Pinpoint the cell where the given text exists, returning its [x, y] midpoint coordinate. 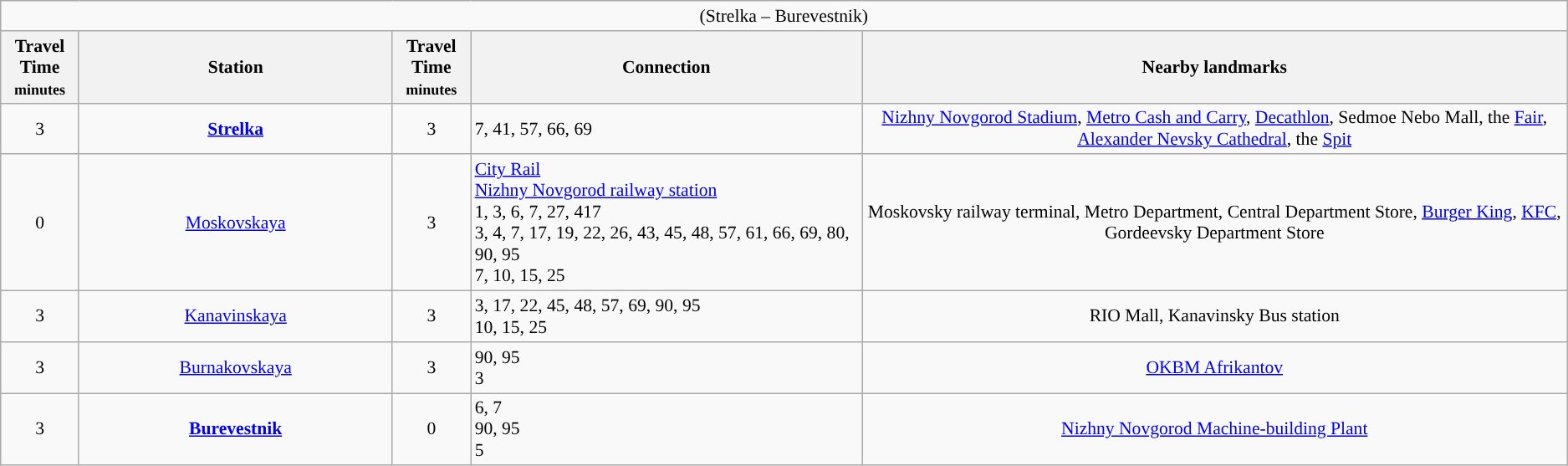
90, 95 3 [667, 368]
Connection [667, 67]
Moskovskaya [236, 223]
Nearby landmarks [1214, 67]
7, 41, 57, 66, 69 [667, 129]
Station [236, 67]
RIO Mall, Kanavinsky Bus station [1214, 316]
(Strelka – Burevestnik) [784, 16]
City Rail Nizhny Novgorod railway station 1, 3, 6, 7, 27, 417 3, 4, 7, 17, 19, 22, 26, 43, 45, 48, 57, 61, 66, 69, 80, 90, 95 7, 10, 15, 25 [667, 223]
OKBM Afrikantov [1214, 368]
Nizhny Novgorod Stadium, Metro Cash and Carry, Decathlon, Sedmoe Nebo Mall, the Fair, Alexander Nevsky Cathedral, the Spit [1214, 129]
Kanavinskaya [236, 316]
Moskovsky railway terminal, Metro Department, Central Department Store, Burger King, KFC, Gordeevsky Department Store [1214, 223]
3, 17, 22, 45, 48, 57, 69, 90, 95 10, 15, 25 [667, 316]
Strelka [236, 129]
Burnakovskaya [236, 368]
Burevestnik [236, 430]
6, 7 90, 95 5 [667, 430]
Nizhny Novgorod Machine-building Plant [1214, 430]
